Pinpoint the cell where the given text exists, returning its [x, y] midpoint coordinate. 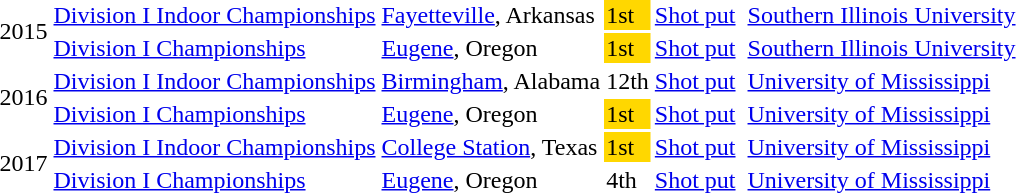
Fayetteville, Arkansas [491, 15]
12th [628, 81]
Birmingham, Alabama [491, 81]
College Station, Texas [491, 147]
